For the text-containing cell, return its midpoint in (x, y) coordinate format. 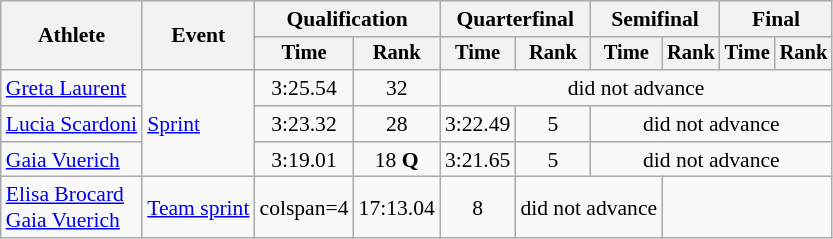
8 (478, 208)
Lucia Scardoni (72, 124)
3:22.49 (478, 124)
colspan=4 (304, 208)
28 (397, 124)
18 Q (397, 160)
Event (198, 36)
3:21.65 (478, 160)
Final (776, 19)
Greta Laurent (72, 88)
Quarterfinal (516, 19)
Gaia Vuerich (72, 160)
3:25.54 (304, 88)
Athlete (72, 36)
Sprint (198, 124)
Qualification (346, 19)
3:19.01 (304, 160)
3:23.32 (304, 124)
Elisa BrocardGaia Vuerich (72, 208)
32 (397, 88)
Semifinal (654, 19)
17:13.04 (397, 208)
Team sprint (198, 208)
